Provide the [x, y] coordinate of the cell's center where the given text is located.  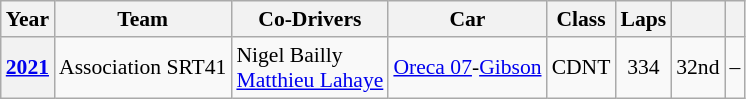
Car [467, 19]
– [734, 68]
Nigel Bailly Matthieu Lahaye [310, 68]
Oreca 07-Gibson [467, 68]
Co-Drivers [310, 19]
334 [643, 68]
CDNT [582, 68]
Association SRT41 [142, 68]
Team [142, 19]
Laps [643, 19]
2021 [28, 68]
Class [582, 19]
Year [28, 19]
32nd [698, 68]
